Output the [X, Y] coordinate of the center of the cell containing the given text.  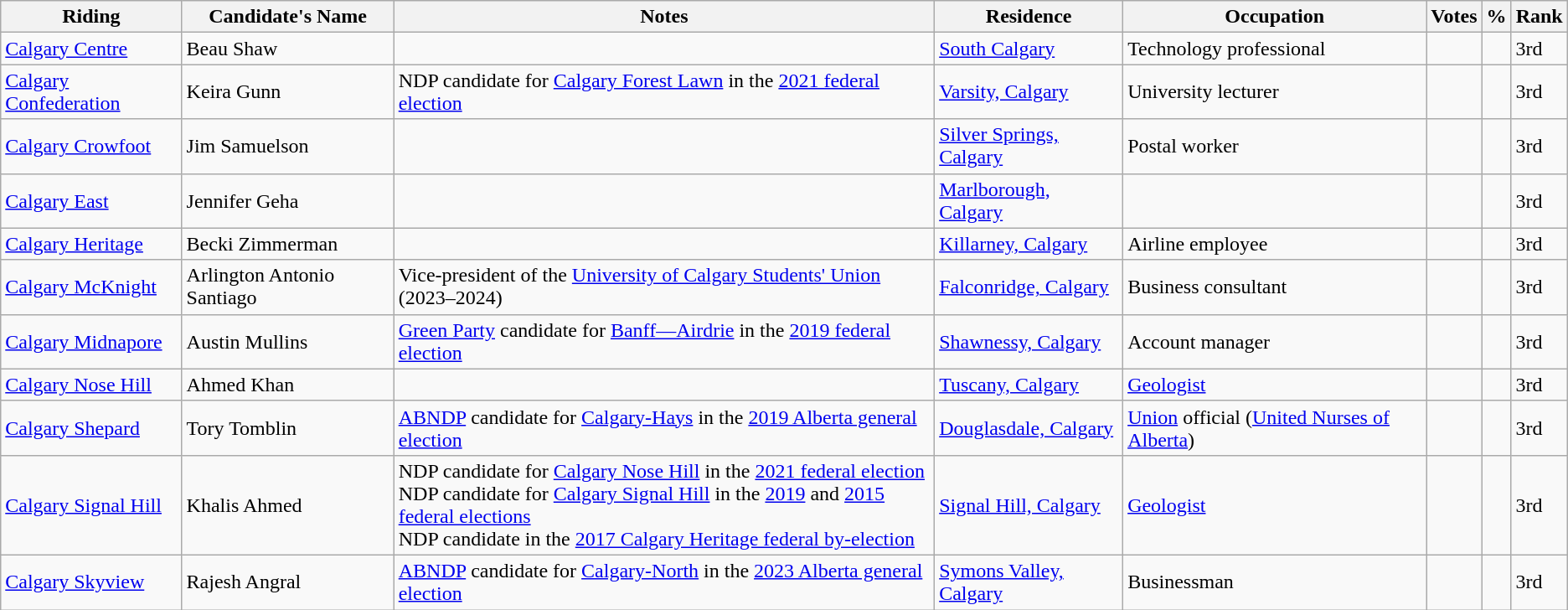
Calgary Confederation [91, 92]
Vice-president of the University of Calgary Students' Union (2023–2024) [663, 287]
Votes [1454, 17]
% [1496, 17]
Notes [663, 17]
NDP candidate for Calgary Forest Lawn in the 2021 federal election [663, 92]
Falconridge, Calgary [1029, 287]
South Calgary [1029, 49]
Residence [1029, 17]
Calgary Signal Hill [91, 504]
Rank [1540, 17]
Keira Gunn [288, 92]
University lecturer [1275, 92]
Technology professional [1275, 49]
Candidate's Name [288, 17]
Green Party candidate for Banff—Airdrie in the 2019 federal election [663, 342]
ABNDP candidate for Calgary-North in the 2023 Alberta general election [663, 582]
Calgary East [91, 201]
Postal worker [1275, 146]
Airline employee [1275, 244]
Jim Samuelson [288, 146]
Varsity, Calgary [1029, 92]
Tory Tomblin [288, 427]
Shawnessy, Calgary [1029, 342]
Calgary Crowfoot [91, 146]
Calgary Midnapore [91, 342]
Jennifer Geha [288, 201]
ABNDP candidate for Calgary-Hays in the 2019 Alberta general election [663, 427]
Killarney, Calgary [1029, 244]
Calgary Shepard [91, 427]
Rajesh Angral [288, 582]
Calgary McKnight [91, 287]
Austin Mullins [288, 342]
Calgary Heritage [91, 244]
Union official (United Nurses of Alberta) [1275, 427]
Khalis Ahmed [288, 504]
Douglasdale, Calgary [1029, 427]
Riding [91, 17]
Beau Shaw [288, 49]
Silver Springs, Calgary [1029, 146]
Ahmed Khan [288, 385]
Calgary Skyview [91, 582]
Signal Hill, Calgary [1029, 504]
Arlington Antonio Santiago [288, 287]
Calgary Centre [91, 49]
Businessman [1275, 582]
Account manager [1275, 342]
Tuscany, Calgary [1029, 385]
Becki Zimmerman [288, 244]
Symons Valley, Calgary [1029, 582]
Marlborough, Calgary [1029, 201]
Business consultant [1275, 287]
Calgary Nose Hill [91, 385]
Occupation [1275, 17]
